Extract the (x, y) coordinate from the center of the cell holding the provided text.  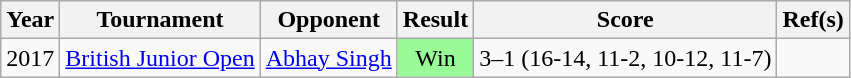
2017 (30, 58)
Ref(s) (813, 20)
Win (435, 58)
Result (435, 20)
Tournament (160, 20)
Year (30, 20)
Abhay Singh (328, 58)
Opponent (328, 20)
British Junior Open (160, 58)
3–1 (16-14, 11-2, 10-12, 11-7) (626, 58)
Score (626, 20)
